Output the (X, Y) coordinate of the center of the cell containing the given text.  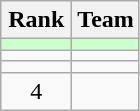
Rank (36, 20)
Team (106, 20)
4 (36, 91)
